From the cell containing the given text, extract its center point as (X, Y) coordinate. 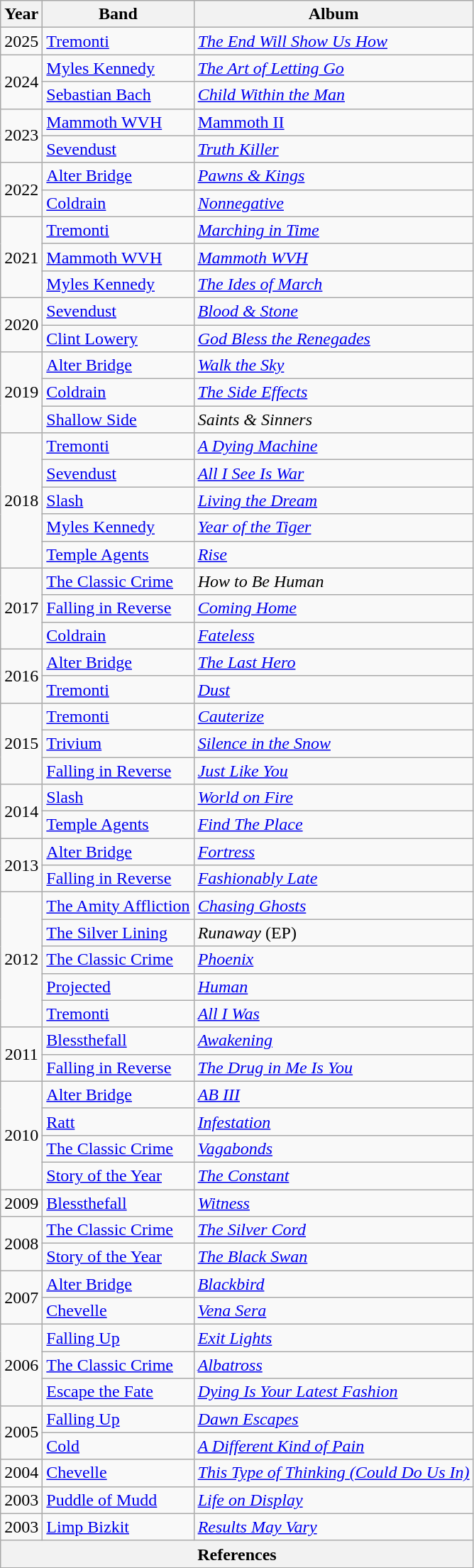
Dying Is Your Latest Fashion (334, 1392)
2023 (21, 136)
The Constant (334, 1175)
Life on Display (334, 1500)
Escape the Fate (118, 1392)
AB III (334, 1095)
Rise (334, 554)
2007 (21, 1298)
Silence in the Snow (334, 743)
Album (334, 14)
Child Within the Man (334, 95)
Vagabonds (334, 1148)
Cauterize (334, 716)
Puddle of Mudd (118, 1500)
2015 (21, 743)
2021 (21, 257)
References (237, 1554)
All I See Is War (334, 473)
2020 (21, 324)
Blood & Stone (334, 311)
The Silver Cord (334, 1230)
Awakening (334, 1041)
Cold (118, 1446)
2008 (21, 1244)
The Black Swan (334, 1257)
2014 (21, 811)
The Art of Letting Go (334, 68)
The Ides of March (334, 284)
2009 (21, 1203)
The Silver Lining (118, 933)
Coming Home (334, 608)
Phoenix (334, 960)
Year of the Tiger (334, 527)
Fortress (334, 852)
Exit Lights (334, 1338)
Clint Lowery (118, 339)
The Amity Affliction (118, 906)
2017 (21, 608)
Walk the Sky (334, 366)
The Side Effects (334, 393)
Shallow Side (118, 420)
Blackbird (334, 1284)
Marching in Time (334, 230)
Infestation (334, 1122)
2013 (21, 865)
This Type of Thinking (Could Do Us In) (334, 1473)
2024 (21, 82)
Runaway (EP) (334, 933)
A Dying Machine (334, 446)
The End Will Show Us How (334, 41)
Albatross (334, 1365)
Chasing Ghosts (334, 906)
A Different Kind of Pain (334, 1446)
2018 (21, 500)
Ratt (118, 1122)
Limp Bizkit (118, 1527)
Just Like You (334, 770)
2005 (21, 1432)
2011 (21, 1054)
Living the Dream (334, 500)
Witness (334, 1203)
2022 (21, 190)
World on Fire (334, 798)
Dust (334, 689)
God Bless the Renegades (334, 339)
2012 (21, 960)
All I Was (334, 1014)
2019 (21, 393)
Pawns & Kings (334, 176)
Vena Sera (334, 1311)
The Last Hero (334, 662)
2025 (21, 41)
Mammoth II (334, 122)
2006 (21, 1365)
Find The Place (334, 825)
Year (21, 14)
Trivium (118, 743)
Band (118, 14)
2004 (21, 1473)
Fateless (334, 635)
Fashionably Late (334, 879)
Sebastian Bach (118, 95)
Saints & Sinners (334, 420)
Dawn Escapes (334, 1419)
The Drug in Me Is You (334, 1068)
Human (334, 987)
Results May Vary (334, 1527)
2010 (21, 1135)
Truth Killer (334, 149)
Nonnegative (334, 203)
2016 (21, 676)
Projected (118, 987)
How to Be Human (334, 581)
